Locate the cell with the specified text and output its [x, y] center coordinate. 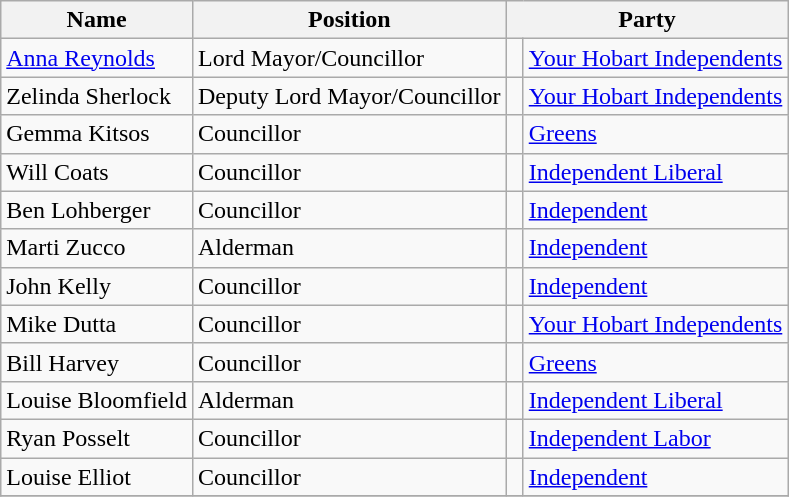
Mike Dutta [97, 324]
Marti Zucco [97, 248]
Lord Mayor/Councillor [349, 58]
Louise Elliot [97, 477]
John Kelly [97, 286]
Louise Bloomfield [97, 400]
Deputy Lord Mayor/Councillor [349, 96]
Independent Labor [656, 438]
Ryan Posselt [97, 438]
Position [349, 20]
Gemma Kitsos [97, 134]
Ben Lohberger [97, 210]
Party [647, 20]
Will Coats [97, 172]
Name [97, 20]
Anna Reynolds [97, 58]
Bill Harvey [97, 362]
Zelinda Sherlock [97, 96]
